Find where the given text appears and provide that cell's center as [x, y] coordinate. 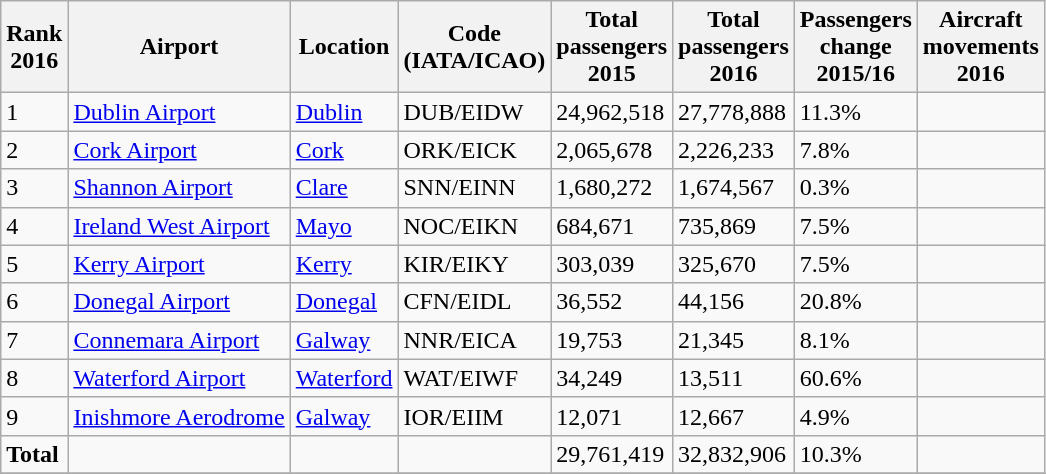
4.9% [856, 416]
4 [34, 226]
Cork Airport [179, 150]
1 [34, 112]
12,071 [612, 416]
Rank2016 [34, 47]
Totalpassengers2015 [612, 47]
WAT/EIWF [474, 378]
684,671 [612, 226]
11.3% [856, 112]
36,552 [612, 302]
303,039 [612, 264]
2 [34, 150]
20.8% [856, 302]
CFN/EIDL [474, 302]
1,680,272 [612, 188]
Donegal Airport [179, 302]
7 [34, 340]
Aircraftmovements2016 [980, 47]
2,065,678 [612, 150]
Dublin [344, 112]
13,511 [734, 378]
Shannon Airport [179, 188]
Cork [344, 150]
Location [344, 47]
Kerry Airport [179, 264]
Clare [344, 188]
8 [34, 378]
27,778,888 [734, 112]
Donegal [344, 302]
60.6% [856, 378]
Passengerschange2015/16 [856, 47]
32,832,906 [734, 454]
DUB/EIDW [474, 112]
Waterford [344, 378]
7.8% [856, 150]
Code(IATA/ICAO) [474, 47]
Inishmore Aerodrome [179, 416]
Dublin Airport [179, 112]
21,345 [734, 340]
19,753 [612, 340]
SNN/EINN [474, 188]
Connemara Airport [179, 340]
3 [34, 188]
29,761,419 [612, 454]
Total [34, 454]
24,962,518 [612, 112]
NOC/EIKN [474, 226]
6 [34, 302]
34,249 [612, 378]
44,156 [734, 302]
0.3% [856, 188]
Waterford Airport [179, 378]
KIR/EIKY [474, 264]
12,667 [734, 416]
Mayo [344, 226]
735,869 [734, 226]
Ireland West Airport [179, 226]
1,674,567 [734, 188]
IOR/EIIM [474, 416]
2,226,233 [734, 150]
NNR/EICA [474, 340]
Totalpassengers2016 [734, 47]
Kerry [344, 264]
5 [34, 264]
Airport [179, 47]
8.1% [856, 340]
9 [34, 416]
ORK/EICK [474, 150]
325,670 [734, 264]
10.3% [856, 454]
